Pinpoint the cell where the given text exists, returning its [X, Y] midpoint coordinate. 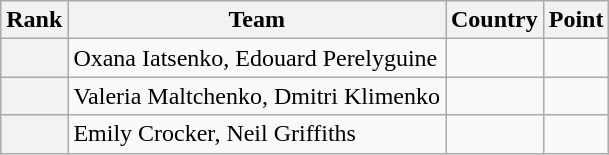
Valeria Maltchenko, Dmitri Klimenko [257, 96]
Point [576, 20]
Rank [34, 20]
Emily Crocker, Neil Griffiths [257, 134]
Country [495, 20]
Oxana Iatsenko, Edouard Perelyguine [257, 58]
Team [257, 20]
